Pinpoint the cell where the given text exists, returning its (x, y) midpoint coordinate. 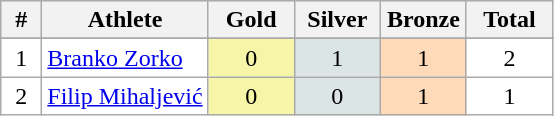
Athlete (125, 20)
Filip Mihaljević (125, 96)
Branko Zorko (125, 58)
Silver (337, 20)
# (22, 20)
Total (509, 20)
Bronze (423, 20)
Gold (251, 20)
